Capture the cell that displays the provided text and extract its (x, y) central coordinate. 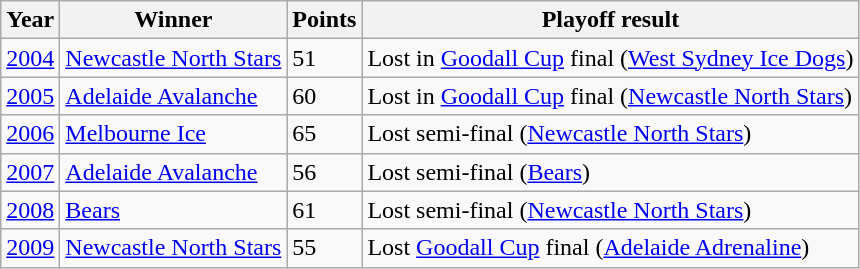
Melbourne Ice (174, 134)
60 (324, 96)
2007 (30, 172)
Bears (174, 210)
61 (324, 210)
Year (30, 20)
55 (324, 248)
2005 (30, 96)
2004 (30, 58)
2006 (30, 134)
51 (324, 58)
Lost in Goodall Cup final (West Sydney Ice Dogs) (610, 58)
Playoff result (610, 20)
Winner (174, 20)
2009 (30, 248)
65 (324, 134)
56 (324, 172)
2008 (30, 210)
Lost Goodall Cup final (Adelaide Adrenaline) (610, 248)
Lost semi-final (Bears) (610, 172)
Lost in Goodall Cup final (Newcastle North Stars) (610, 96)
Points (324, 20)
